Search for the cell housing the specified text and yield its [x, y] center coordinate. 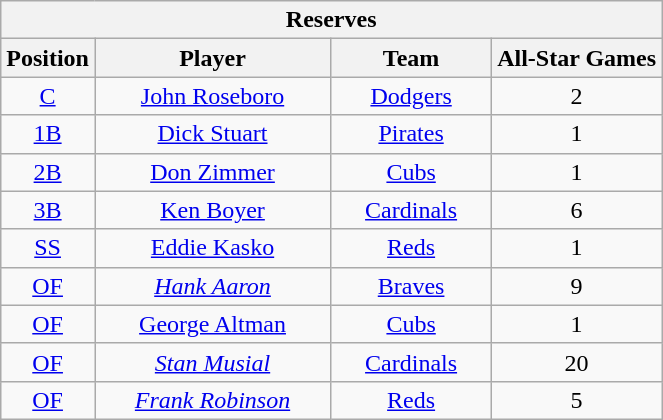
SS [48, 248]
Eddie Kasko [212, 248]
3B [48, 210]
5 [577, 400]
Ken Boyer [212, 210]
Position [48, 58]
20 [577, 362]
2B [48, 172]
Don Zimmer [212, 172]
Frank Robinson [212, 400]
Pirates [412, 134]
C [48, 96]
Hank Aaron [212, 286]
6 [577, 210]
All-Star Games [577, 58]
1B [48, 134]
George Altman [212, 324]
Player [212, 58]
John Roseboro [212, 96]
9 [577, 286]
2 [577, 96]
Team [412, 58]
Stan Musial [212, 362]
Dick Stuart [212, 134]
Braves [412, 286]
Dodgers [412, 96]
Reserves [332, 20]
